Return (X, Y) of the center of cell containing provided text 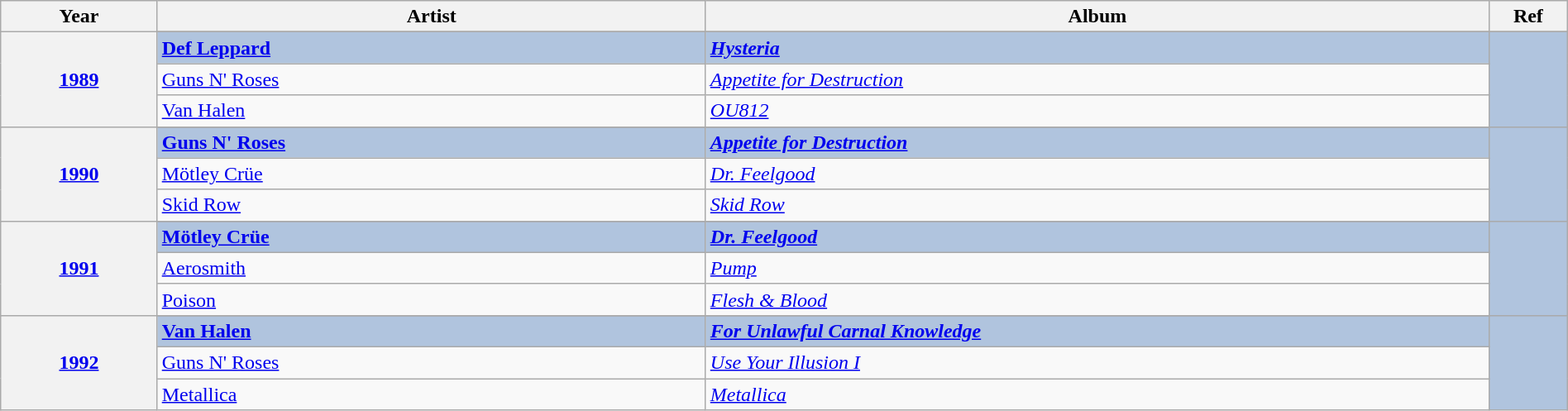
For Unlawful Carnal Knowledge (1097, 331)
Use Your Illusion I (1097, 362)
Ref (1528, 17)
1989 (79, 79)
Poison (432, 299)
1990 (79, 174)
Flesh & Blood (1097, 299)
Hysteria (1097, 48)
Aerosmith (432, 268)
Def Leppard (432, 48)
Pump (1097, 268)
1992 (79, 362)
Artist (432, 17)
Year (79, 17)
1991 (79, 268)
Album (1097, 17)
OU812 (1097, 111)
